Capture the cell that displays the provided text and extract its (X, Y) central coordinate. 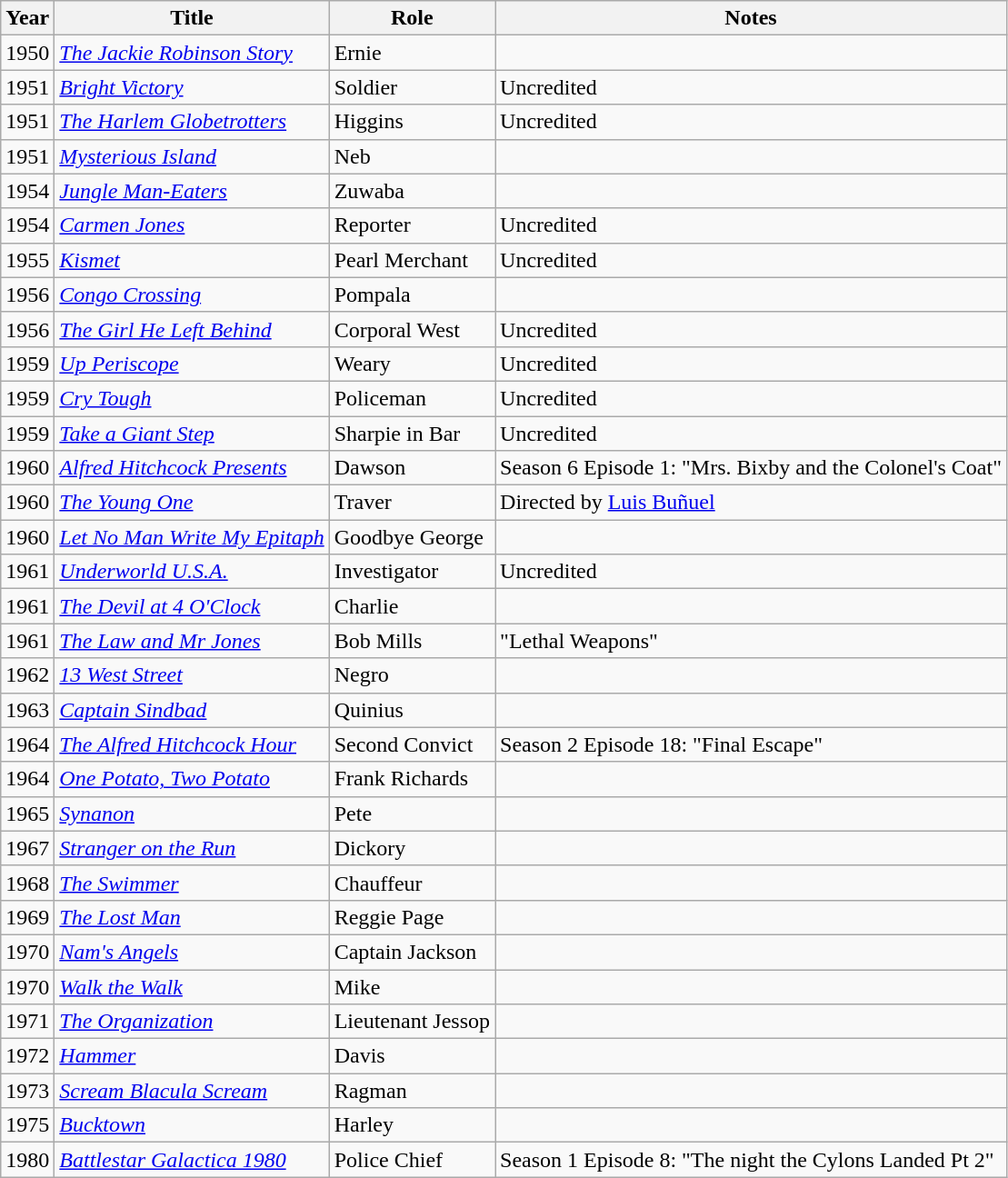
1969 (27, 917)
The Jackie Robinson Story (192, 53)
Up Periscope (192, 364)
Traver (412, 503)
1955 (27, 260)
The Alfred Hitchcock Hour (192, 744)
One Potato, Two Potato (192, 779)
Dickory (412, 848)
The Devil at 4 O'Clock (192, 606)
The Girl He Left Behind (192, 329)
Charlie (412, 606)
Police Chief (412, 1160)
Let No Man Write My Epitaph (192, 537)
Kismet (192, 260)
Captain Jackson (412, 952)
1968 (27, 883)
Mike (412, 986)
Role (412, 18)
Mysterious Island (192, 156)
Weary (412, 364)
Walk the Walk (192, 986)
Lieutenant Jessop (412, 1022)
Reggie Page (412, 917)
"Lethal Weapons" (751, 641)
1971 (27, 1022)
Harley (412, 1125)
1967 (27, 848)
Goodbye George (412, 537)
Bright Victory (192, 87)
Cry Tough (192, 398)
The Young One (192, 503)
1973 (27, 1091)
Bucktown (192, 1125)
1980 (27, 1160)
Frank Richards (412, 779)
1972 (27, 1056)
Title (192, 18)
Ernie (412, 53)
The Law and Mr Jones (192, 641)
Season 2 Episode 18: "Final Escape" (751, 744)
Second Convict (412, 744)
Hammer (192, 1056)
The Lost Man (192, 917)
Ragman (412, 1091)
Corporal West (412, 329)
Policeman (412, 398)
Zuwaba (412, 191)
1975 (27, 1125)
Higgins (412, 122)
Quinius (412, 710)
Chauffeur (412, 883)
Pete (412, 814)
13 West Street (192, 675)
Negro (412, 675)
Investigator (412, 572)
The Harlem Globetrotters (192, 122)
Pompala (412, 294)
Battlestar Galactica 1980 (192, 1160)
1963 (27, 710)
The Swimmer (192, 883)
Notes (751, 18)
Nam's Angels (192, 952)
1965 (27, 814)
1962 (27, 675)
Year (27, 18)
Captain Sindbad (192, 710)
1950 (27, 53)
Scream Blacula Scream (192, 1091)
The Organization (192, 1022)
Season 1 Episode 8: "The night the Cylons Landed Pt 2" (751, 1160)
Jungle Man-Eaters (192, 191)
Pearl Merchant (412, 260)
Season 6 Episode 1: "Mrs. Bixby and the Colonel's Coat" (751, 468)
Underworld U.S.A. (192, 572)
Alfred Hitchcock Presents (192, 468)
Take a Giant Step (192, 434)
Carmen Jones (192, 225)
Dawson (412, 468)
Sharpie in Bar (412, 434)
Congo Crossing (192, 294)
Stranger on the Run (192, 848)
Soldier (412, 87)
Davis (412, 1056)
Synanon (192, 814)
Bob Mills (412, 641)
Directed by Luis Buñuel (751, 503)
Neb (412, 156)
Reporter (412, 225)
